Determine the (X, Y) coordinate at the center of the cell enclosing the given text.  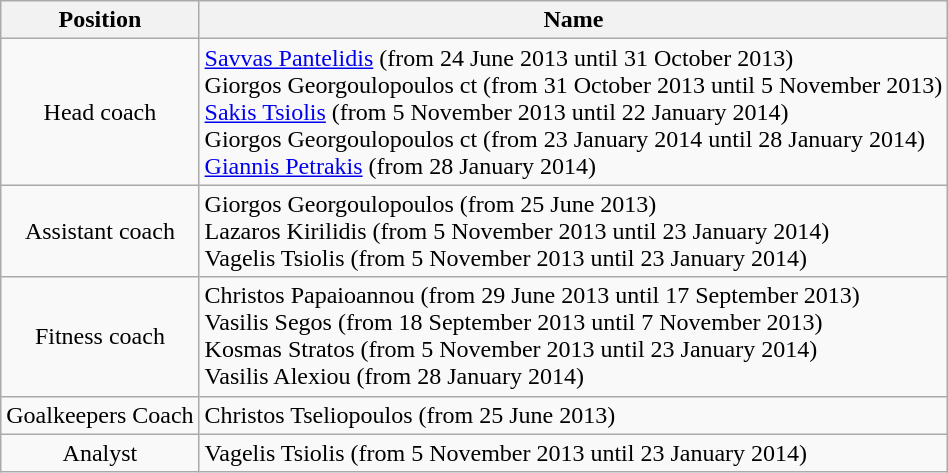
Goalkeepers Coach (100, 415)
Assistant coach (100, 231)
Position (100, 20)
Analyst (100, 453)
Christos Tseliopoulos (from 25 June 2013) (574, 415)
Name (574, 20)
Vagelis Tsiolis (from 5 November 2013 until 23 January 2014) (574, 453)
Head coach (100, 112)
Fitness coach (100, 336)
